Pinpoint the cell where the given text exists, returning its (X, Y) midpoint coordinate. 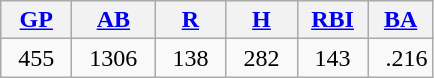
GP (36, 20)
.216 (400, 58)
AB (114, 20)
282 (262, 58)
RBI (332, 20)
1306 (114, 58)
BA (400, 20)
H (262, 20)
143 (332, 58)
455 (36, 58)
R (190, 20)
138 (190, 58)
